Scan for the cell matching the given text and deliver its [x, y] coordinate at center. 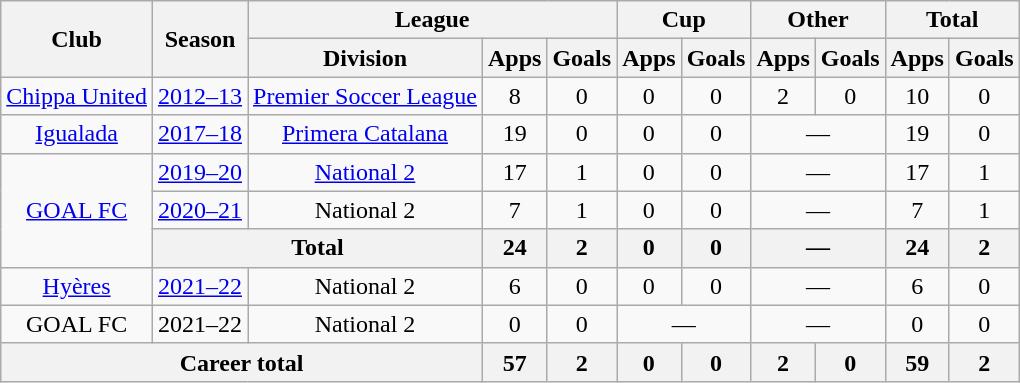
Club [77, 39]
2017–18 [200, 134]
League [432, 20]
Cup [684, 20]
Hyères [77, 286]
10 [917, 96]
Season [200, 39]
Primera Catalana [366, 134]
Premier Soccer League [366, 96]
2012–13 [200, 96]
Career total [242, 362]
Chippa United [77, 96]
Igualada [77, 134]
57 [514, 362]
8 [514, 96]
2019–20 [200, 172]
Other [818, 20]
2020–21 [200, 210]
Division [366, 58]
59 [917, 362]
